Return the [X, Y] coordinate for the center point of the cell that contains the specified text.  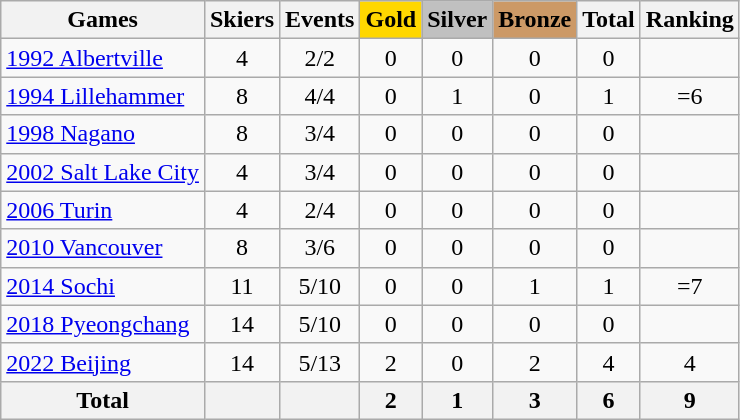
Bronze [535, 20]
2/2 [320, 58]
2/4 [320, 210]
Ranking [690, 20]
2002 Salt Lake City [103, 172]
1992 Albertville [103, 58]
3 [535, 400]
3/6 [320, 248]
2014 Sochi [103, 286]
Silver [458, 20]
Skiers [242, 20]
2018 Pyeongchang [103, 324]
2006 Turin [103, 210]
2010 Vancouver [103, 248]
1994 Lillehammer [103, 96]
5/13 [320, 362]
Events [320, 20]
1998 Nagano [103, 134]
=6 [690, 96]
Games [103, 20]
Gold [391, 20]
4/4 [320, 96]
11 [242, 286]
2022 Beijing [103, 362]
=7 [690, 286]
6 [609, 400]
9 [690, 400]
